For the text-containing cell, return its midpoint in [x, y] coordinate format. 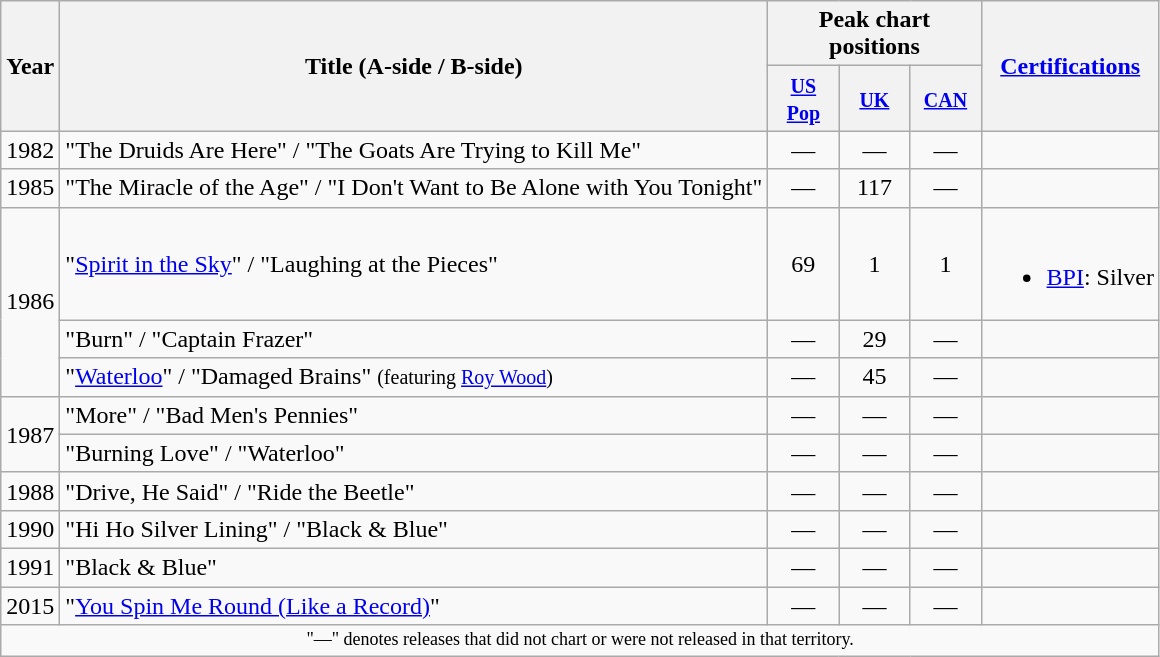
BPI: Silver [1070, 264]
"Black & Blue" [414, 567]
"Waterloo" / "Damaged Brains" (featuring Roy Wood) [414, 377]
"Burn" / "Captain Frazer" [414, 339]
Certifications [1070, 66]
UK [874, 98]
US Pop [804, 98]
"The Miracle of the Age" / "I Don't Want to Be Alone with You Tonight" [414, 188]
"You Spin Me Round (Like a Record)" [414, 605]
Title (A-side / B-side) [414, 66]
"The Druids Are Here" / "The Goats Are Trying to Kill Me" [414, 150]
1991 [30, 567]
1985 [30, 188]
2015 [30, 605]
29 [874, 339]
1982 [30, 150]
1986 [30, 302]
1987 [30, 434]
"Drive, He Said" / "Ride the Beetle" [414, 491]
1990 [30, 529]
117 [874, 188]
Year [30, 66]
"Hi Ho Silver Lining" / "Black & Blue" [414, 529]
69 [804, 264]
"—" denotes releases that did not chart or were not released in that territory. [580, 640]
Peak chart positions [874, 34]
"More" / "Bad Men's Pennies" [414, 415]
CAN [946, 98]
"Spirit in the Sky" / "Laughing at the Pieces" [414, 264]
1988 [30, 491]
"Burning Love" / "Waterloo" [414, 453]
45 [874, 377]
